Return the [x, y] coordinate for the center point of the cell that contains the specified text.  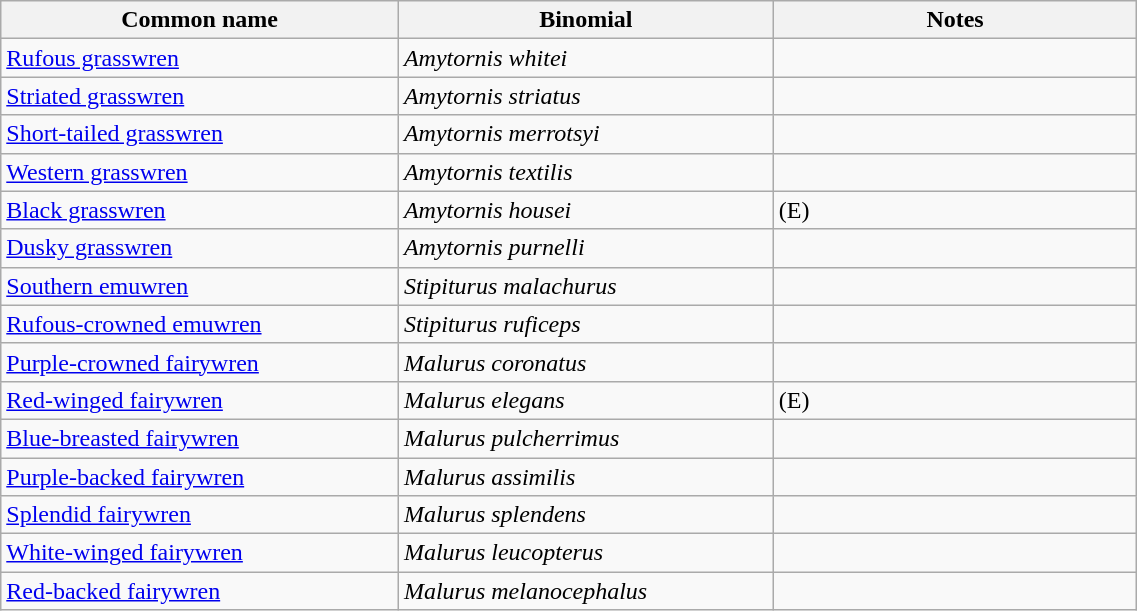
Amytornis whitei [586, 58]
Black grasswren [200, 210]
Amytornis textilis [586, 172]
Short-tailed grasswren [200, 134]
Red-backed fairywren [200, 591]
White-winged fairywren [200, 553]
Amytornis striatus [586, 96]
Western grasswren [200, 172]
Amytornis housei [586, 210]
Common name [200, 20]
Stipiturus ruficeps [586, 324]
Stipiturus malachurus [586, 286]
Malurus assimilis [586, 477]
Amytornis purnelli [586, 248]
Purple-crowned fairywren [200, 362]
Malurus melanocephalus [586, 591]
Dusky grasswren [200, 248]
Southern emuwren [200, 286]
Splendid fairywren [200, 515]
Purple-backed fairywren [200, 477]
Red-winged fairywren [200, 400]
Malurus elegans [586, 400]
Malurus leucopterus [586, 553]
Binomial [586, 20]
Malurus splendens [586, 515]
Malurus pulcherrimus [586, 438]
Amytornis merrotsyi [586, 134]
Rufous grasswren [200, 58]
Striated grasswren [200, 96]
Notes [955, 20]
Blue-breasted fairywren [200, 438]
Rufous-crowned emuwren [200, 324]
Malurus coronatus [586, 362]
